Return the (X, Y) coordinate for the center point of the cell that contains the specified text.  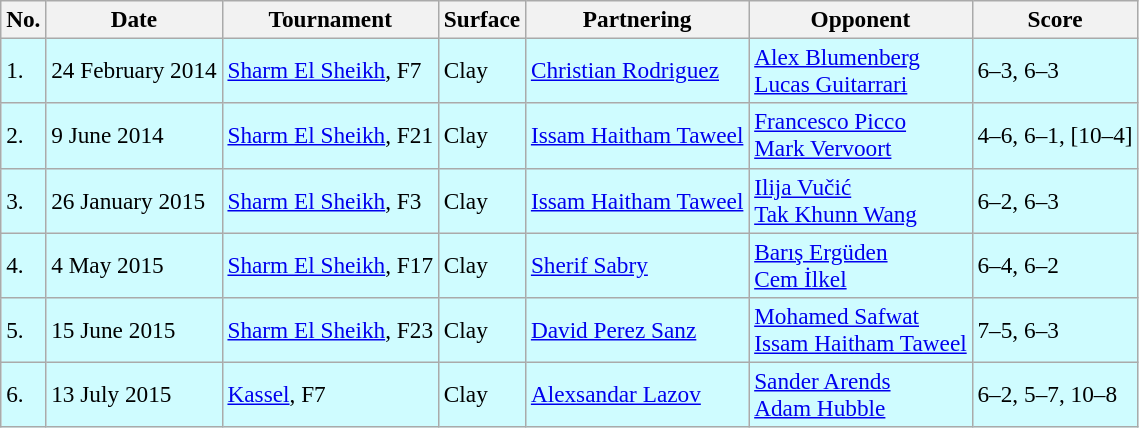
No. (24, 19)
7–5, 6–3 (1055, 330)
13 July 2015 (134, 394)
1. (24, 70)
Francesco Picco Mark Vervoort (860, 136)
Opponent (860, 19)
Barış Ergüden Cem İlkel (860, 264)
26 January 2015 (134, 200)
Surface (482, 19)
6–3, 6–3 (1055, 70)
Mohamed Safwat Issam Haitham Taweel (860, 330)
Sharm El Sheikh, F23 (330, 330)
David Perez Sanz (636, 330)
2. (24, 136)
Alex Blumenberg Lucas Guitarrari (860, 70)
9 June 2014 (134, 136)
5. (24, 330)
6–2, 6–3 (1055, 200)
Sharm El Sheikh, F3 (330, 200)
Christian Rodriguez (636, 70)
Score (1055, 19)
Sharm El Sheikh, F17 (330, 264)
Sherif Sabry (636, 264)
Ilija Vučić Tak Khunn Wang (860, 200)
Sharm El Sheikh, F21 (330, 136)
4 May 2015 (134, 264)
Sharm El Sheikh, F7 (330, 70)
6–4, 6–2 (1055, 264)
Partnering (636, 19)
4–6, 6–1, [10–4] (1055, 136)
Kassel, F7 (330, 394)
6. (24, 394)
4. (24, 264)
15 June 2015 (134, 330)
3. (24, 200)
24 February 2014 (134, 70)
Date (134, 19)
Alexsandar Lazov (636, 394)
6–2, 5–7, 10–8 (1055, 394)
Sander Arends Adam Hubble (860, 394)
Tournament (330, 19)
